Provide the [x, y] coordinate of the cell's center where the given text is located.  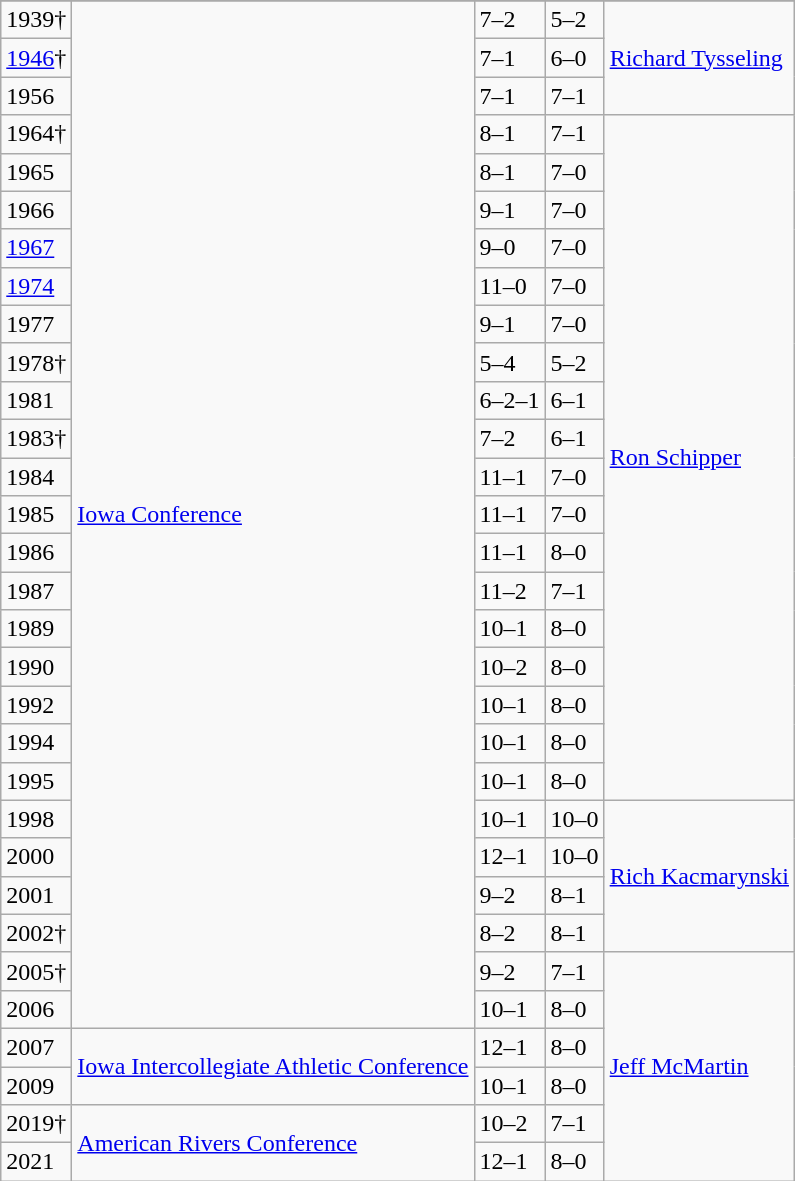
1985 [36, 515]
11–2 [510, 591]
1974 [36, 286]
1995 [36, 781]
Iowa Conference [273, 515]
1989 [36, 629]
Iowa Intercollegiate Athletic Conference [273, 1066]
1965 [36, 172]
1983† [36, 438]
1966 [36, 210]
Rich Kacmarynski [699, 876]
American Rivers Conference [273, 1143]
1939† [36, 20]
1987 [36, 591]
1977 [36, 324]
1946† [36, 58]
1994 [36, 743]
2005† [36, 971]
1967 [36, 248]
1990 [36, 667]
2007 [36, 1047]
2019† [36, 1124]
1964† [36, 134]
2006 [36, 1009]
Ron Schipper [699, 458]
1986 [36, 553]
2009 [36, 1085]
6–2–1 [510, 400]
1998 [36, 819]
1984 [36, 477]
9–0 [510, 248]
1992 [36, 705]
8–2 [510, 933]
1956 [36, 96]
5–4 [510, 362]
Richard Tysseling [699, 58]
2002† [36, 933]
1981 [36, 400]
11–0 [510, 286]
2001 [36, 895]
1978† [36, 362]
Jeff McMartin [699, 1066]
2021 [36, 1162]
6–0 [574, 58]
2000 [36, 857]
